Locate the cell with the specified text and output its [X, Y] center coordinate. 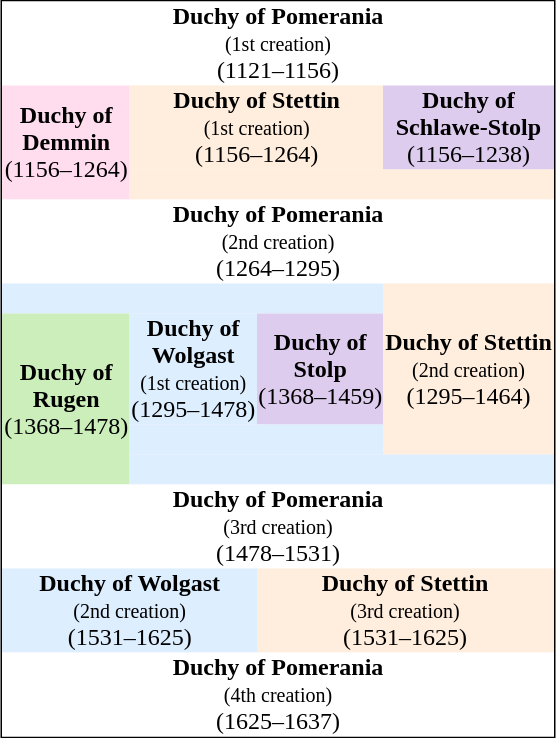
Duchy of Pomerania(2nd creation)(1264–1295) [278, 242]
Duchy ofStolp(1368–1459) [320, 370]
Duchy of Pomerania(4th creation)(1625–1637) [278, 694]
Duchy of Pomerania(3rd creation)(1478–1531) [278, 526]
Duchy of Stettin(2nd creation)(1295–1464) [469, 370]
Duchy of Stettin(1st creation)(1156–1264) [257, 128]
Duchy of Stettin(3rd creation)(1531–1625) [406, 610]
Duchy ofSchlawe-Stolp(1156–1238) [469, 128]
Duchy of Wolgast(2nd creation)(1531–1625) [130, 610]
Duchy ofDemmin(1156–1264) [66, 143]
Duchy ofWolgast(1st creation)(1295–1478) [194, 370]
Duchy ofRugen(1368–1478) [66, 400]
Duchy of Pomerania(1st creation)(1121–1156) [278, 44]
